Determine the (X, Y) coordinate at the center of the cell enclosing the given text.  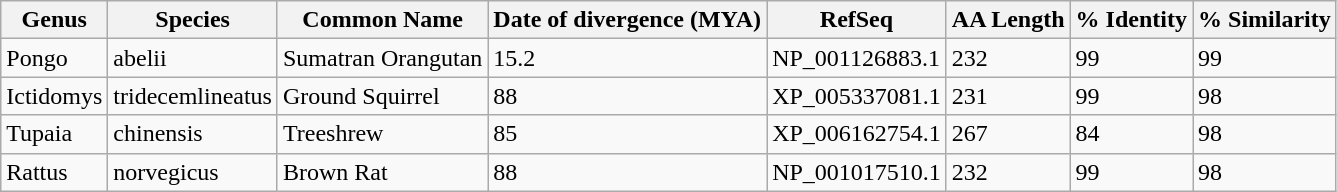
Brown Rat (382, 172)
Tupaia (54, 134)
XP_006162754.1 (857, 134)
Sumatran Orangutan (382, 58)
AA Length (1008, 20)
Genus (54, 20)
267 (1008, 134)
% Identity (1131, 20)
NP_001126883.1 (857, 58)
Treeshrew (382, 134)
231 (1008, 96)
Ictidomys (54, 96)
XP_005337081.1 (857, 96)
Species (193, 20)
tridecemlineatus (193, 96)
% Similarity (1264, 20)
norvegicus (193, 172)
Date of divergence (MYA) (628, 20)
Ground Squirrel (382, 96)
84 (1131, 134)
Pongo (54, 58)
chinensis (193, 134)
abelii (193, 58)
85 (628, 134)
NP_001017510.1 (857, 172)
RefSeq (857, 20)
15.2 (628, 58)
Rattus (54, 172)
Common Name (382, 20)
